Return the (x, y) coordinate for the center point of the cell that contains the specified text.  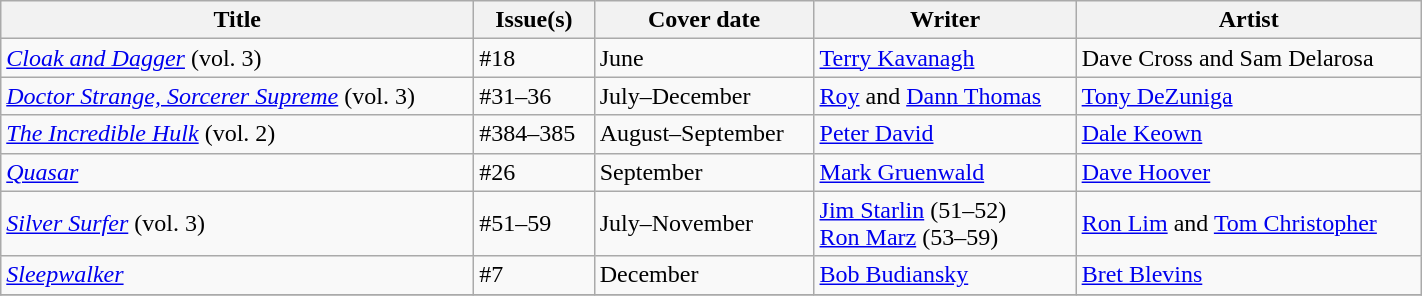
Title (238, 20)
July–December (704, 96)
Mark Gruenwald (945, 172)
Peter David (945, 134)
Issue(s) (534, 20)
The Incredible Hulk (vol. 2) (238, 134)
#51–59 (534, 224)
Dale Keown (1248, 134)
Silver Surfer (vol. 3) (238, 224)
December (704, 275)
#26 (534, 172)
September (704, 172)
Cloak and Dagger (vol. 3) (238, 58)
Jim Starlin (51–52) Ron Marz (53–59) (945, 224)
Doctor Strange, Sorcerer Supreme (vol. 3) (238, 96)
#384–385 (534, 134)
Quasar (238, 172)
#18 (534, 58)
July–November (704, 224)
Roy and Dann Thomas (945, 96)
Sleepwalker (238, 275)
Artist (1248, 20)
#31–36 (534, 96)
#7 (534, 275)
Ron Lim and Tom Christopher (1248, 224)
June (704, 58)
August–September (704, 134)
Bret Blevins (1248, 275)
Dave Cross and Sam Delarosa (1248, 58)
Bob Budiansky (945, 275)
Terry Kavanagh (945, 58)
Dave Hoover (1248, 172)
Writer (945, 20)
Cover date (704, 20)
Tony DeZuniga (1248, 96)
